Provide the (X, Y) coordinate of the cell's center where the given text is located.  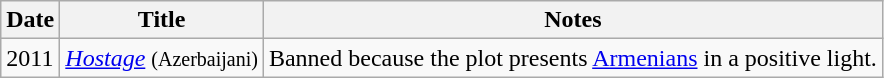
Notes (572, 20)
Hostage (Azerbaijani) (162, 58)
Title (162, 20)
2011 (30, 58)
Date (30, 20)
Banned because the plot presents Armenians in a positive light. (572, 58)
